Output the [x, y] coordinate of the center of the cell containing the given text.  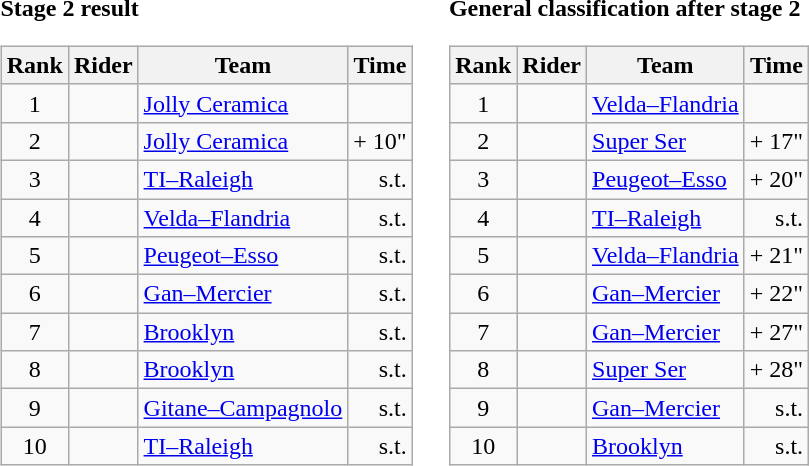
+ 10" [380, 141]
+ 20" [776, 179]
+ 27" [776, 332]
+ 21" [776, 256]
Gitane–Campagnolo [243, 408]
+ 28" [776, 370]
+ 17" [776, 141]
+ 22" [776, 294]
